Find where the given text appears and provide that cell's center as (X, Y) coordinate. 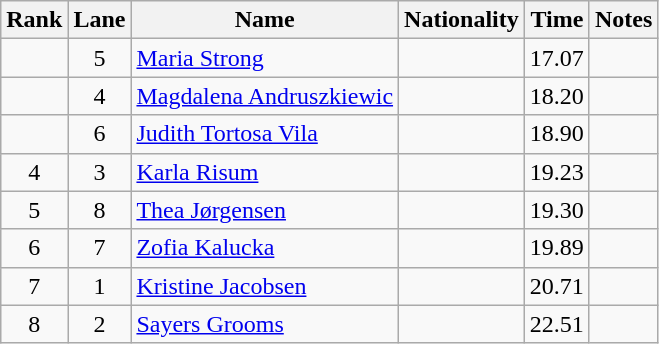
20.71 (556, 286)
18.20 (556, 96)
Rank (34, 20)
17.07 (556, 58)
Name (265, 20)
Lane (100, 20)
18.90 (556, 134)
19.30 (556, 210)
Magdalena Andruszkiewic (265, 96)
19.89 (556, 248)
Judith Tortosa Vila (265, 134)
Sayers Grooms (265, 324)
2 (100, 324)
Maria Strong (265, 58)
Kristine Jacobsen (265, 286)
Karla Risum (265, 172)
3 (100, 172)
Time (556, 20)
Nationality (462, 20)
Thea Jørgensen (265, 210)
19.23 (556, 172)
Notes (623, 20)
22.51 (556, 324)
Zofia Kalucka (265, 248)
1 (100, 286)
